Determine the [X, Y] coordinate at the center of the cell enclosing the given text.  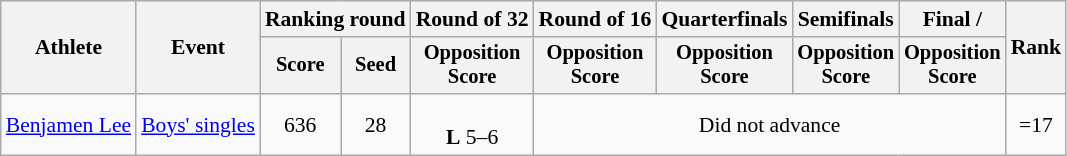
Round of 16 [596, 19]
Seed [375, 66]
Ranking round [336, 19]
L 5–6 [472, 124]
Rank [1036, 48]
=17 [1036, 124]
Benjamen Lee [68, 124]
Final / [952, 19]
Athlete [68, 48]
636 [300, 124]
Quarterfinals [724, 19]
Event [198, 48]
Did not advance [770, 124]
Boys' singles [198, 124]
Score [300, 66]
Semifinals [846, 19]
28 [375, 124]
Round of 32 [472, 19]
